Output the [x, y] coordinate of the center of the cell containing the given text.  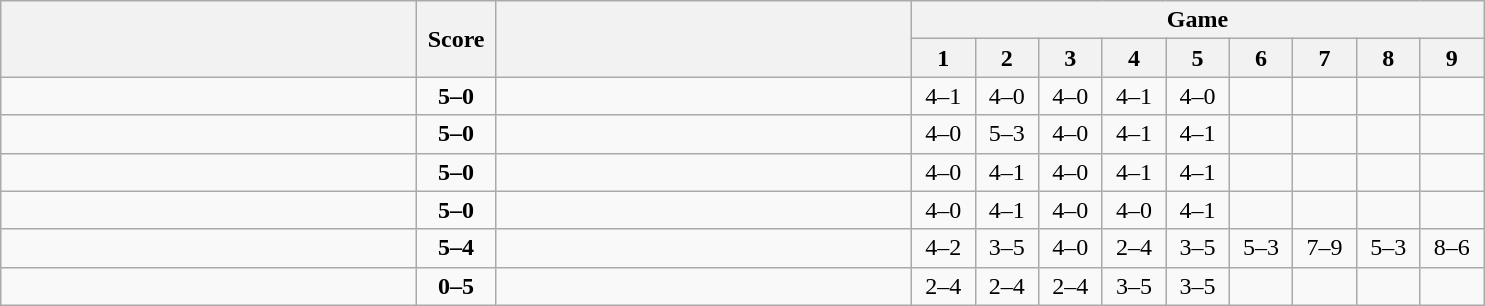
0–5 [456, 286]
4 [1134, 58]
5–4 [456, 248]
3 [1071, 58]
7 [1325, 58]
4–2 [943, 248]
7–9 [1325, 248]
6 [1261, 58]
8 [1388, 58]
Game [1197, 20]
2 [1007, 58]
Score [456, 39]
9 [1452, 58]
1 [943, 58]
8–6 [1452, 248]
5 [1198, 58]
